Detect which cell encompasses the target text, then output its [X, Y] center coordinate. 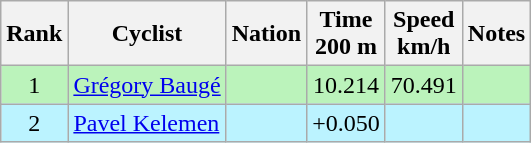
Time200 m [346, 34]
1 [34, 85]
Nation [266, 34]
Cyclist [147, 34]
2 [34, 123]
+0.050 [346, 123]
Pavel Kelemen [147, 123]
Grégory Baugé [147, 85]
Rank [34, 34]
Notes [496, 34]
70.491 [424, 85]
Speedkm/h [424, 34]
10.214 [346, 85]
